Find where the given text appears and provide that cell's center as (x, y) coordinate. 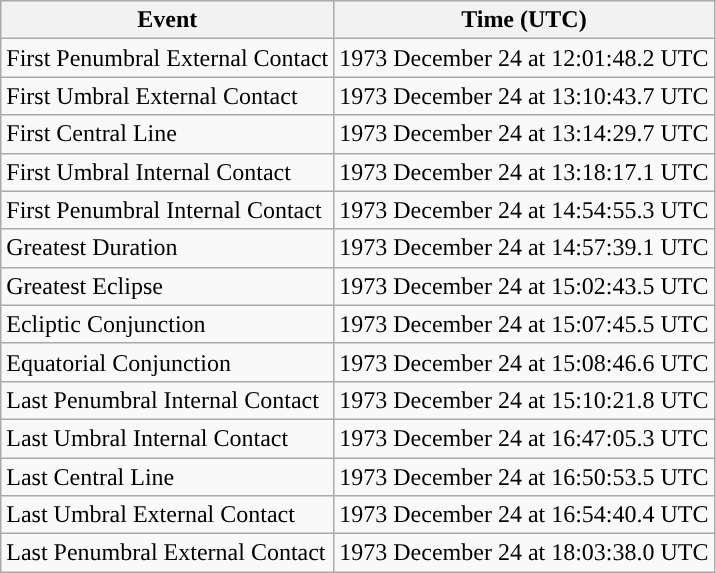
Last Penumbral Internal Contact (168, 400)
1973 December 24 at 14:57:39.1 UTC (524, 248)
1973 December 24 at 16:54:40.4 UTC (524, 515)
Greatest Eclipse (168, 286)
Last Umbral External Contact (168, 515)
First Penumbral Internal Contact (168, 210)
1973 December 24 at 18:03:38.0 UTC (524, 553)
First Central Line (168, 134)
First Umbral Internal Contact (168, 172)
1973 December 24 at 15:10:21.8 UTC (524, 400)
1973 December 24 at 13:18:17.1 UTC (524, 172)
1973 December 24 at 14:54:55.3 UTC (524, 210)
First Umbral External Contact (168, 96)
Last Umbral Internal Contact (168, 438)
First Penumbral External Contact (168, 58)
Last Central Line (168, 477)
1973 December 24 at 15:08:46.6 UTC (524, 362)
Greatest Duration (168, 248)
1973 December 24 at 16:50:53.5 UTC (524, 477)
1973 December 24 at 12:01:48.2 UTC (524, 58)
1973 December 24 at 15:02:43.5 UTC (524, 286)
Ecliptic Conjunction (168, 324)
Equatorial Conjunction (168, 362)
1973 December 24 at 15:07:45.5 UTC (524, 324)
1973 December 24 at 13:14:29.7 UTC (524, 134)
Time (UTC) (524, 20)
1973 December 24 at 16:47:05.3 UTC (524, 438)
Last Penumbral External Contact (168, 553)
1973 December 24 at 13:10:43.7 UTC (524, 96)
Event (168, 20)
